Locate the cell with the specified text and output its [x, y] center coordinate. 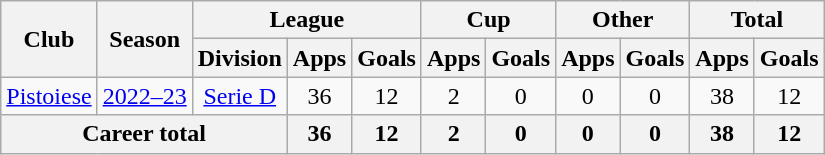
Season [144, 39]
Other [623, 20]
Serie D [240, 96]
Cup [488, 20]
Club [49, 39]
Division [240, 58]
Pistoiese [49, 96]
Total [757, 20]
League [306, 20]
2022–23 [144, 96]
Career total [144, 134]
